Search for the cell housing the specified text and yield its [X, Y] center coordinate. 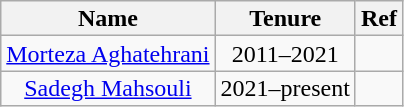
Morteza Aghatehrani [108, 54]
Sadegh Mahsouli [108, 88]
2011–2021 [285, 54]
Ref [378, 18]
2021–present [285, 88]
Name [108, 18]
Tenure [285, 18]
